Identify which cell holds the provided text, then report its (X, Y) central coordinate. 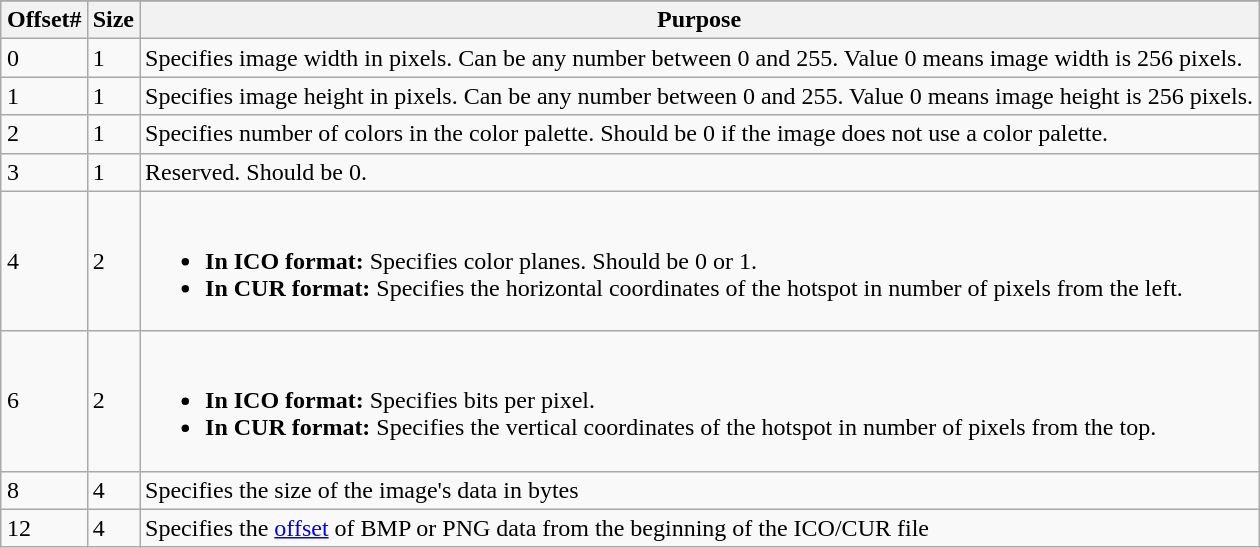
6 (44, 401)
Offset# (44, 20)
12 (44, 528)
0 (44, 58)
Specifies image width in pixels. Can be any number between 0 and 255. Value 0 means image width is 256 pixels. (700, 58)
Size (113, 20)
Specifies the offset of BMP or PNG data from the beginning of the ICO/CUR file (700, 528)
Reserved. Should be 0. (700, 172)
Purpose (700, 20)
In ICO format: Specifies bits per pixel. In CUR format: Specifies the vertical coordinates of the hotspot in number of pixels from the top. (700, 401)
Specifies image height in pixels. Can be any number between 0 and 255. Value 0 means image height is 256 pixels. (700, 96)
8 (44, 490)
Specifies number of colors in the color palette. Should be 0 if the image does not use a color palette. (700, 134)
Specifies the size of the image's data in bytes (700, 490)
3 (44, 172)
